Provide the (X, Y) coordinate of the cell's center where the given text is located.  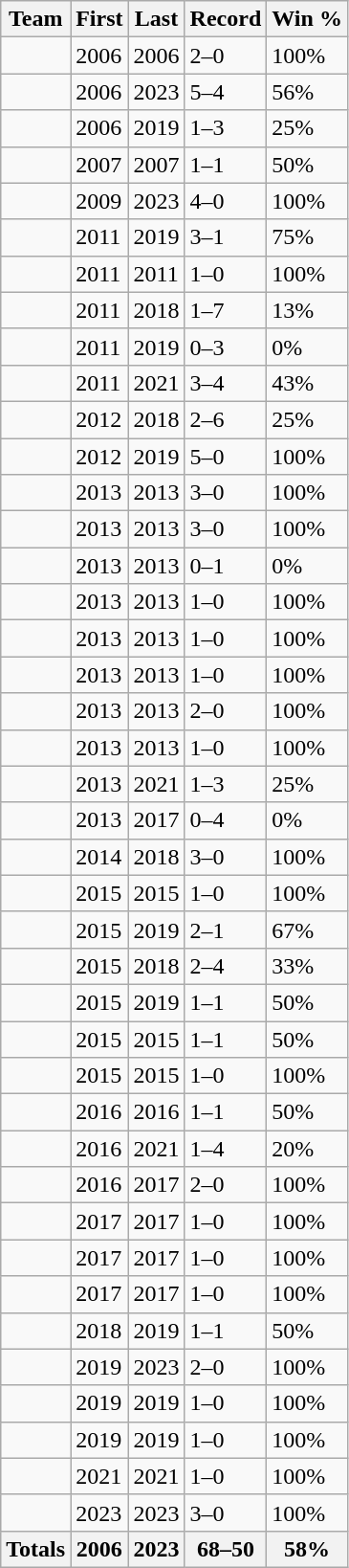
Totals (36, 1549)
43% (308, 383)
2–1 (226, 930)
2009 (99, 201)
Record (226, 19)
20% (308, 1149)
67% (308, 930)
56% (308, 92)
58% (308, 1549)
5–0 (226, 457)
0–4 (226, 820)
3–4 (226, 383)
4–0 (226, 201)
2014 (99, 857)
1–4 (226, 1149)
Win % (308, 19)
Last (157, 19)
75% (308, 237)
First (99, 19)
0–3 (226, 347)
33% (308, 966)
2–6 (226, 419)
5–4 (226, 92)
1–7 (226, 310)
2–4 (226, 966)
3–1 (226, 237)
13% (308, 310)
68–50 (226, 1549)
0–1 (226, 566)
Team (36, 19)
